Return [X, Y] of the center of cell containing provided text 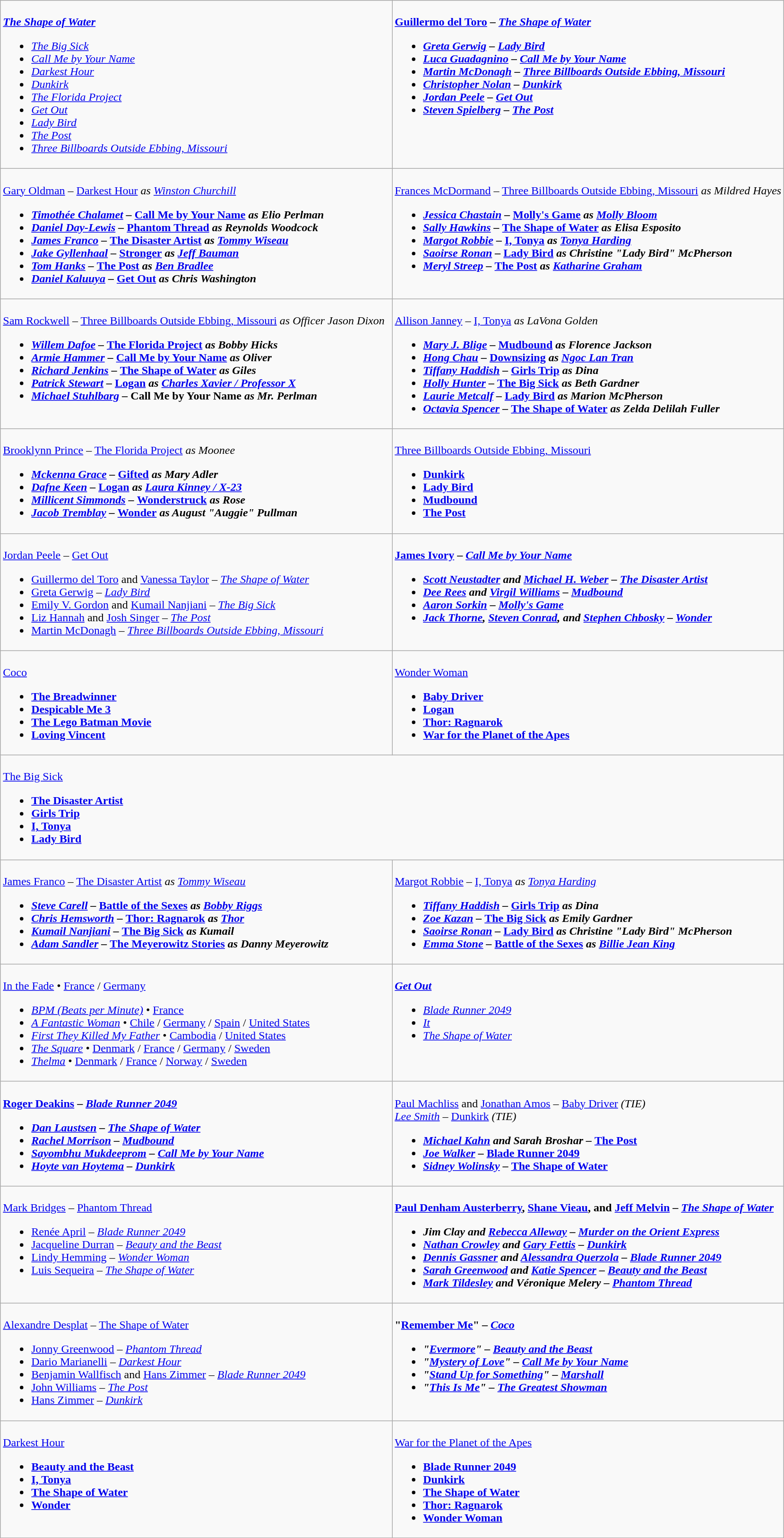
Get OutBlade Runner 2049ItThe Shape of Water [588, 1023]
The Big SickThe Disaster ArtistGirls TripI, TonyaLady Bird [392, 808]
War for the Planet of the ApesBlade Runner 2049DunkirkThe Shape of WaterThor: RagnarokWonder Woman [588, 1479]
Darkest HourBeauty and the BeastI, TonyaThe Shape of WaterWonder [197, 1479]
Wonder WomanBaby DriverLoganThor: RagnarokWar for the Planet of the Apes [588, 703]
Three Billboards Outside Ebbing, MissouriDunkirkLady BirdMudboundThe Post [588, 481]
CocoThe BreadwinnerDespicable Me 3The Lego Batman MovieLoving Vincent [197, 703]
